Find where the given text appears and provide that cell's center as (X, Y) coordinate. 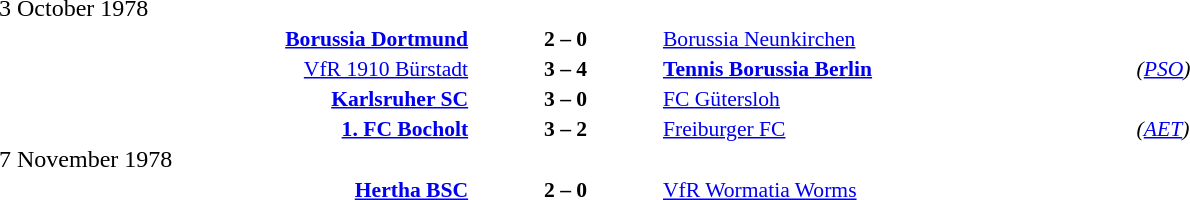
2 – 0 (566, 38)
Tennis Borussia Berlin (897, 68)
3 – 0 (566, 98)
FC Gütersloh (897, 98)
Freiburger FC (897, 128)
3 – 4 (566, 68)
3 – 2 (566, 128)
Borussia Neunkirchen (897, 38)
